Identify which cell holds the provided text, then report its (X, Y) central coordinate. 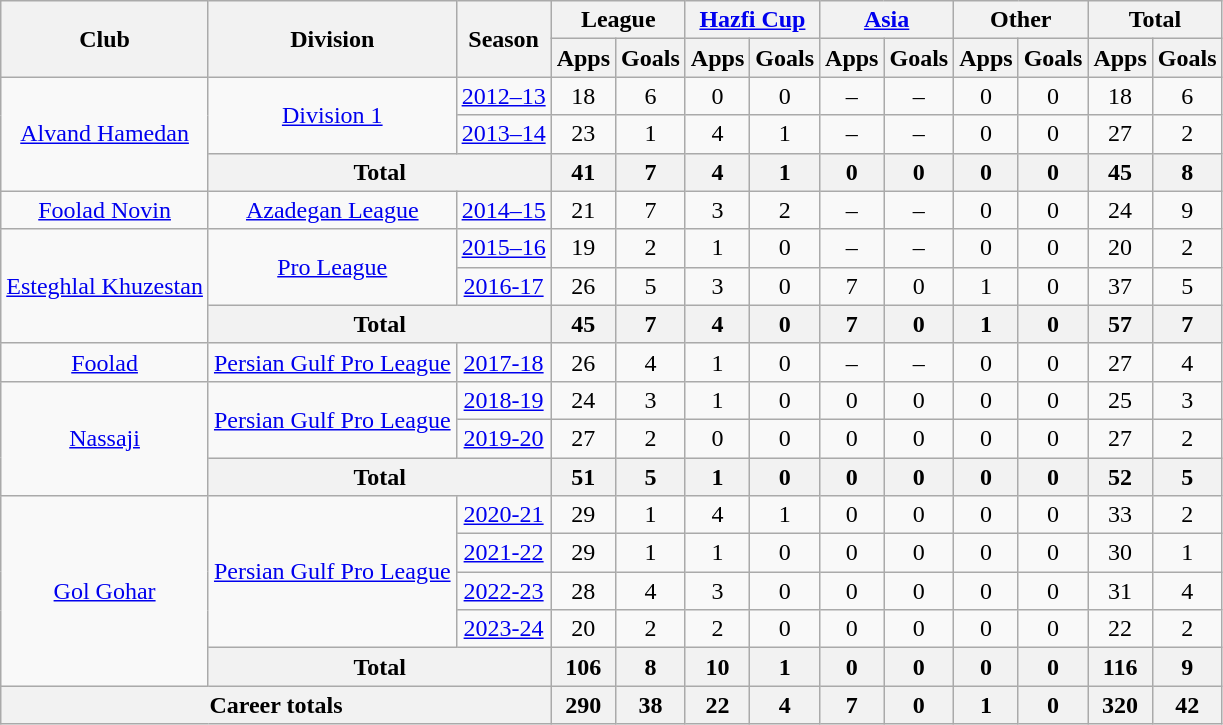
57 (1120, 324)
23 (583, 134)
Hazfi Cup (752, 20)
2013–14 (504, 134)
2014–15 (504, 210)
19 (583, 248)
31 (1120, 591)
Alvand Hamedan (105, 134)
30 (1120, 553)
37 (1120, 286)
Division (332, 39)
Asia (887, 20)
Azadegan League (332, 210)
Foolad Novin (105, 210)
Other (1021, 20)
2017-18 (504, 362)
Pro League (332, 267)
Gol Gohar (105, 591)
2012–13 (504, 96)
51 (583, 477)
2018-19 (504, 400)
38 (651, 705)
Esteghlal Khuzestan (105, 286)
League (618, 20)
2020-21 (504, 515)
21 (583, 210)
Nassaji (105, 438)
Division 1 (332, 115)
2022-23 (504, 591)
28 (583, 591)
290 (583, 705)
2015–16 (504, 248)
25 (1120, 400)
2016-17 (504, 286)
2021-22 (504, 553)
116 (1120, 667)
2023-24 (504, 629)
Foolad (105, 362)
Club (105, 39)
42 (1187, 705)
106 (583, 667)
Career totals (276, 705)
10 (717, 667)
Season (504, 39)
52 (1120, 477)
320 (1120, 705)
2019-20 (504, 438)
33 (1120, 515)
41 (583, 172)
